Locate the cell with the specified text and output its [x, y] center coordinate. 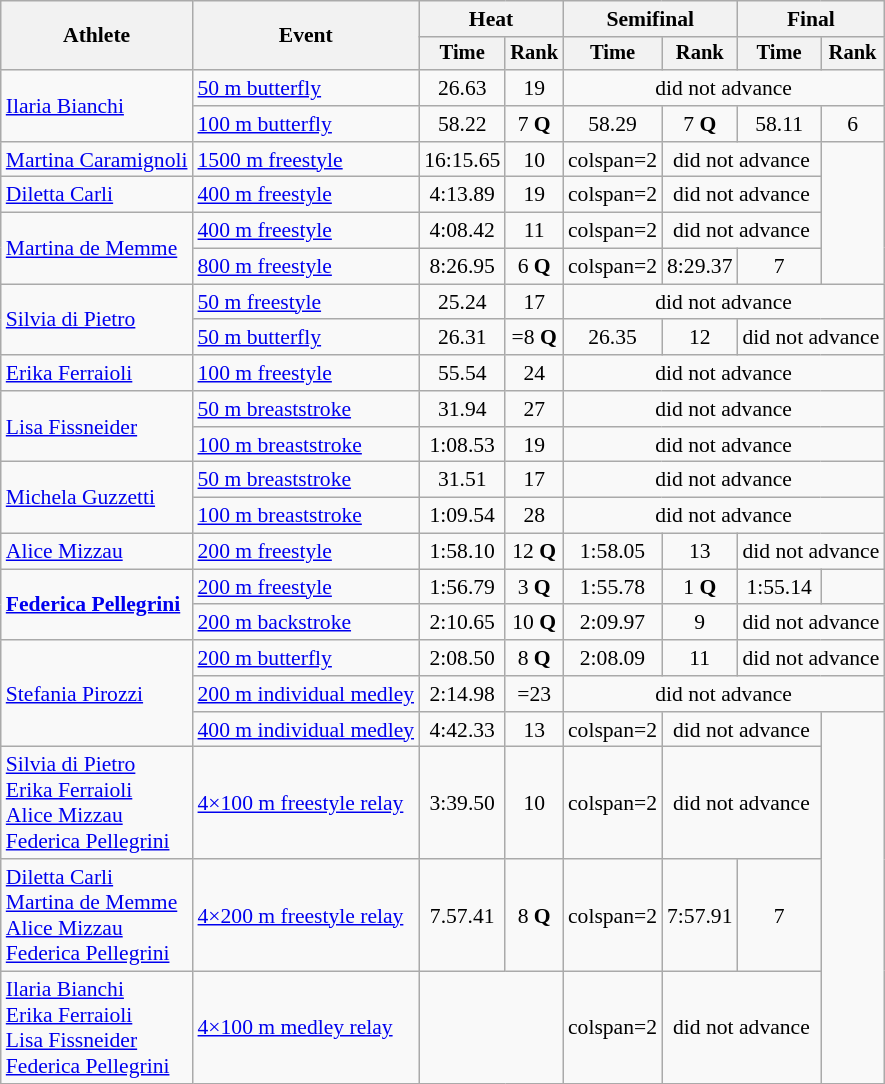
2:08.50 [462, 658]
31.51 [462, 480]
6 Q [534, 267]
4:13.89 [462, 195]
1:09.54 [462, 516]
27 [534, 409]
Martina de Memme [97, 248]
12 [700, 338]
2:14.98 [462, 694]
6 [853, 124]
4:08.42 [462, 231]
8:29.37 [700, 267]
Semifinal [650, 19]
1 Q [700, 587]
Heat [491, 19]
100 m freestyle [306, 373]
16:15.65 [462, 160]
Silvia di Pietro [97, 320]
3 Q [534, 587]
4×100 m medley relay [306, 1028]
1:55.14 [780, 587]
31.94 [462, 409]
1:55.78 [612, 587]
1:58.10 [462, 552]
7.57.41 [462, 915]
25.24 [462, 302]
1:08.53 [462, 445]
Michela Guzzetti [97, 498]
Alice Mizzau [97, 552]
12 Q [534, 552]
58.22 [462, 124]
200 m butterfly [306, 658]
Diletta Carli [97, 195]
4×100 m freestyle relay [306, 803]
8:26.95 [462, 267]
Ilaria BianchiErika FerraioliLisa FissneiderFederica Pellegrini [97, 1028]
Stefania Pirozzi [97, 694]
200 m backstroke [306, 623]
=23 [534, 694]
Final [812, 19]
Event [306, 36]
24 [534, 373]
55.54 [462, 373]
=8 Q [534, 338]
50 m freestyle [306, 302]
58.11 [780, 124]
400 m individual medley [306, 730]
26.35 [612, 338]
Diletta CarliMartina de MemmeAlice MizzauFederica Pellegrini [97, 915]
100 m butterfly [306, 124]
200 m individual medley [306, 694]
9 [700, 623]
Athlete [97, 36]
800 m freestyle [306, 267]
10 Q [534, 623]
4×200 m freestyle relay [306, 915]
Lisa Fissneider [97, 426]
Martina Caramignoli [97, 160]
7:57.91 [700, 915]
26.63 [462, 88]
Erika Ferraioli [97, 373]
1:58.05 [612, 552]
28 [534, 516]
1500 m freestyle [306, 160]
3:39.50 [462, 803]
26.31 [462, 338]
58.29 [612, 124]
Federica Pellegrini [97, 604]
2:10.65 [462, 623]
Silvia di PietroErika FerraioliAlice MizzauFederica Pellegrini [97, 803]
Ilaria Bianchi [97, 106]
4:42.33 [462, 730]
2:09.97 [612, 623]
2:08.09 [612, 658]
1:56.79 [462, 587]
